Return [X, Y] of the center of cell containing provided text 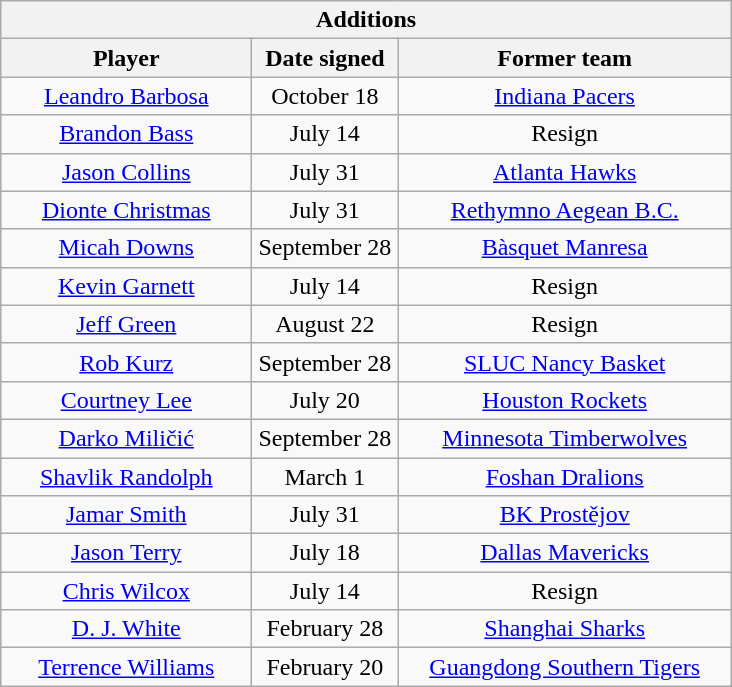
Leandro Barbosa [126, 96]
Chris Wilcox [126, 591]
Courtney Lee [126, 400]
Dallas Mavericks [565, 553]
Shavlik Randolph [126, 477]
February 20 [325, 667]
July 18 [325, 553]
Kevin Garnett [126, 286]
Additions [366, 20]
SLUC Nancy Basket [565, 362]
July 20 [325, 400]
Date signed [325, 58]
Jeff Green [126, 324]
October 18 [325, 96]
February 28 [325, 629]
Darko Miličić [126, 438]
Micah Downs [126, 248]
Jamar Smith [126, 515]
Shanghai Sharks [565, 629]
Houston Rockets [565, 400]
Rob Kurz [126, 362]
August 22 [325, 324]
March 1 [325, 477]
Player [126, 58]
Guangdong Southern Tigers [565, 667]
Bàsquet Manresa [565, 248]
Terrence Williams [126, 667]
Minnesota Timberwolves [565, 438]
Jason Collins [126, 172]
D. J. White [126, 629]
Foshan Dralions [565, 477]
Brandon Bass [126, 134]
Atlanta Hawks [565, 172]
Rethymno Aegean B.C. [565, 210]
Jason Terry [126, 553]
BK Prostějov [565, 515]
Indiana Pacers [565, 96]
Former team [565, 58]
Dionte Christmas [126, 210]
